Provide the (x, y) coordinate of the cell's center where the given text is located.  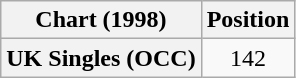
142 (248, 58)
UK Singles (OCC) (101, 58)
Chart (1998) (101, 20)
Position (248, 20)
